Identify which cell holds the provided text, then report its [X, Y] central coordinate. 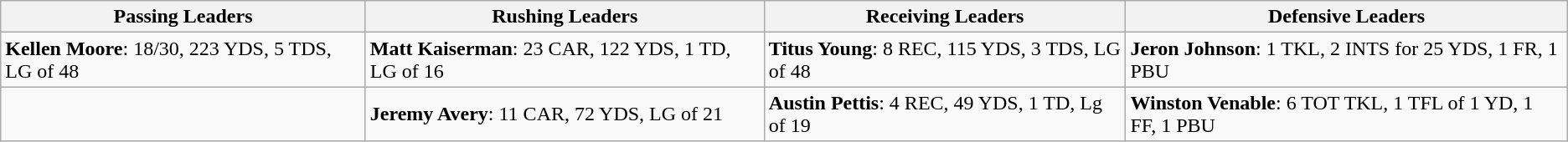
Austin Pettis: 4 REC, 49 YDS, 1 TD, Lg of 19 [945, 114]
Jeremy Avery: 11 CAR, 72 YDS, LG of 21 [565, 114]
Matt Kaiserman: 23 CAR, 122 YDS, 1 TD, LG of 16 [565, 60]
Defensive Leaders [1347, 17]
Receiving Leaders [945, 17]
Jeron Johnson: 1 TKL, 2 INTS for 25 YDS, 1 FR, 1 PBU [1347, 60]
Rushing Leaders [565, 17]
Titus Young: 8 REC, 115 YDS, 3 TDS, LG of 48 [945, 60]
Passing Leaders [183, 17]
Kellen Moore: 18/30, 223 YDS, 5 TDS, LG of 48 [183, 60]
Winston Venable: 6 TOT TKL, 1 TFL of 1 YD, 1 FF, 1 PBU [1347, 114]
